Scan for the cell matching the given text and deliver its [X, Y] coordinate at center. 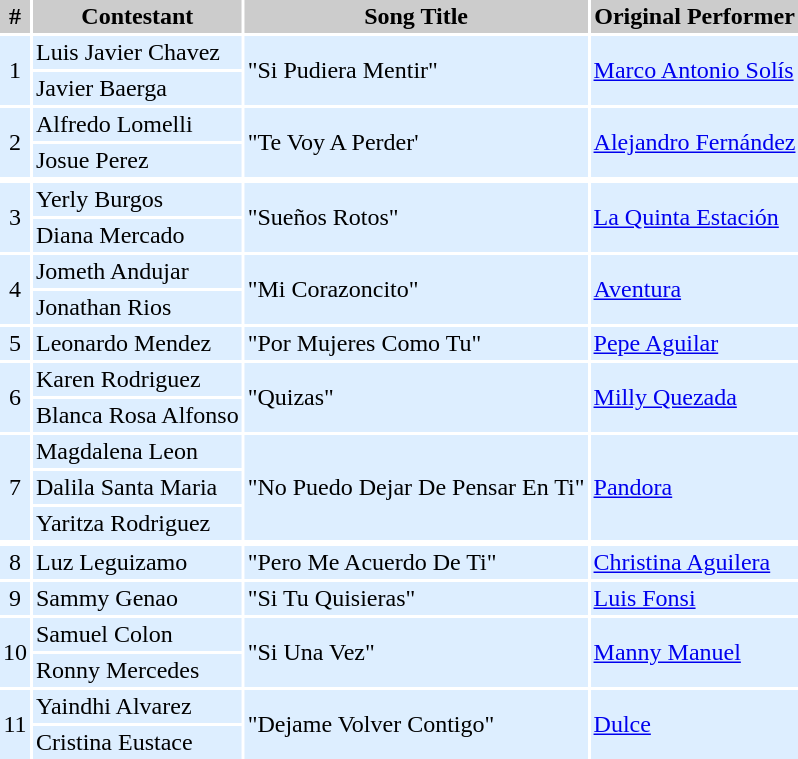
3 [15, 218]
"Si Una Vez" [416, 652]
7 [15, 488]
1 [15, 70]
6 [15, 398]
Sammy Genao [138, 598]
Josue Perez [138, 160]
Javier Baerga [138, 88]
11 [15, 724]
Jonathan Rios [138, 308]
Luz Leguizamo [138, 562]
Leonardo Mendez [138, 344]
"Por Mujeres Como Tu" [416, 344]
Dalila Santa Maria [138, 488]
Jometh Andujar [138, 272]
Yerly Burgos [138, 200]
Blanca Rosa Alfonso [138, 416]
"Mi Corazoncito" [416, 290]
"Sueños Rotos" [416, 218]
Luis Javier Chavez [138, 52]
Yaritza Rodriguez [138, 524]
"Te Voy A Perder' [416, 142]
Contestant [138, 16]
Samuel Colon [138, 634]
Yaindhi Alvarez [138, 706]
9 [15, 598]
"Si Tu Quisieras" [416, 598]
5 [15, 344]
"Quizas" [416, 398]
Alfredo Lomelli [138, 124]
# [15, 16]
Karen Rodriguez [138, 380]
Ronny Mercedes [138, 670]
Magdalena Leon [138, 452]
"Si Pudiera Mentir" [416, 70]
Cristina Eustace [138, 742]
"Pero Me Acuerdo De Ti" [416, 562]
"No Puedo Dejar De Pensar En Ti" [416, 488]
2 [15, 142]
"Dejame Volver Contigo" [416, 724]
Diana Mercado [138, 236]
4 [15, 290]
Song Title [416, 16]
10 [15, 652]
8 [15, 562]
